Identify which cell holds the provided text, then report its (X, Y) central coordinate. 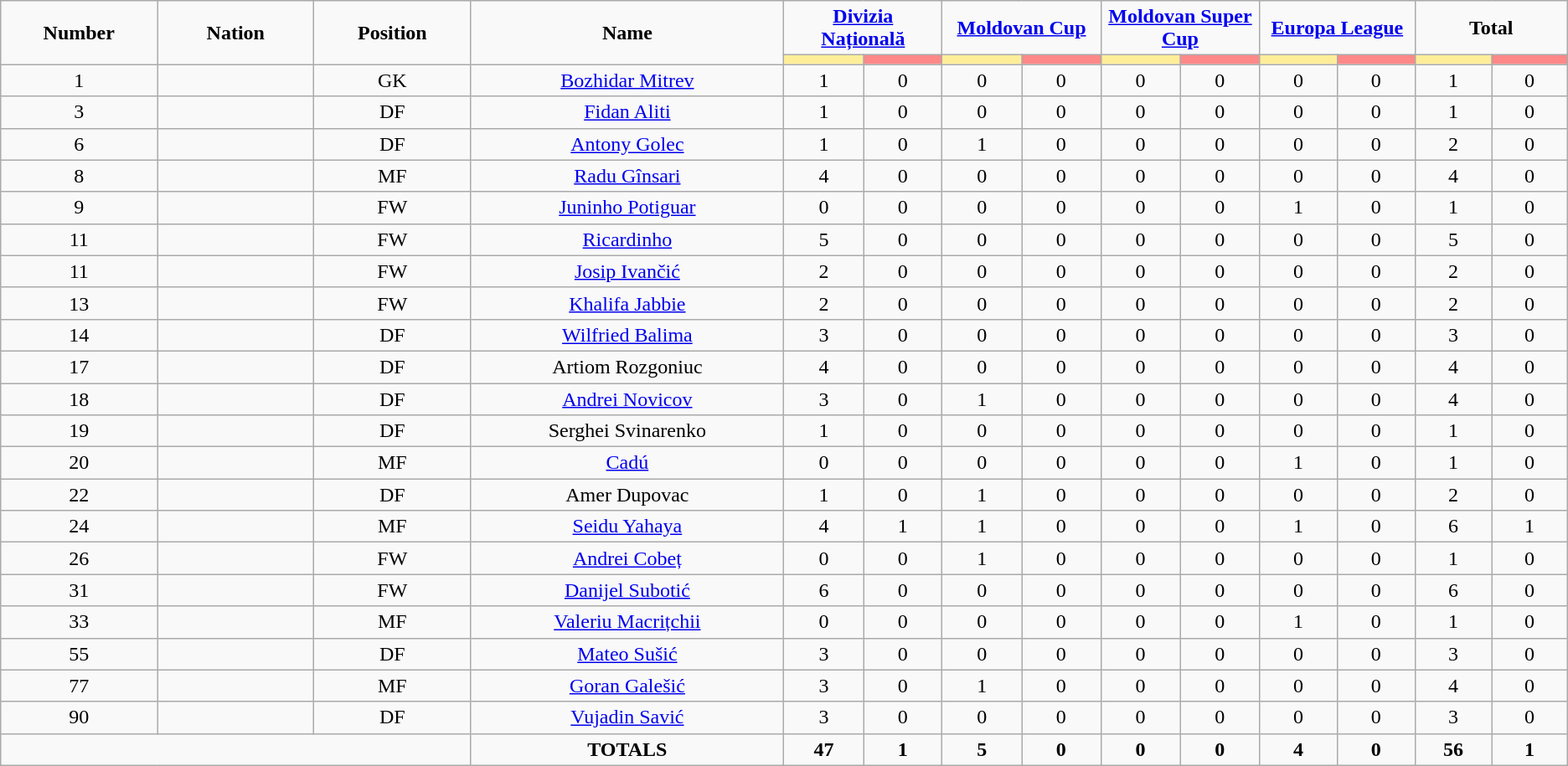
Goran Galešić (627, 686)
Vujadin Savić (627, 717)
Radu Gînsari (627, 176)
20 (79, 463)
Amer Dupovac (627, 495)
26 (79, 558)
Position (392, 33)
Serghei Svinarenko (627, 431)
Cadú (627, 463)
Wilfried Balima (627, 335)
Andrei Novicov (627, 399)
8 (79, 176)
56 (1453, 749)
14 (79, 335)
Moldovan Cup (1022, 28)
13 (79, 303)
17 (79, 367)
24 (79, 527)
Bozhidar Mitrev (627, 80)
Danijel Subotić (627, 590)
31 (79, 590)
GK (392, 80)
Andrei Cobeț (627, 558)
Divizia Națională (863, 28)
77 (79, 686)
Josip Ivančić (627, 271)
Antony Golec (627, 144)
Name (627, 33)
18 (79, 399)
33 (79, 622)
TOTALS (627, 749)
9 (79, 208)
47 (824, 749)
55 (79, 654)
Number (79, 33)
Total (1491, 28)
Artiom Rozgoniuc (627, 367)
Valeriu Macrițchii (627, 622)
Fidan Aliti (627, 112)
Khalifa Jabbie (627, 303)
Seidu Yahaya (627, 527)
Europa League (1337, 28)
Ricardinho (627, 239)
19 (79, 431)
90 (79, 717)
22 (79, 495)
Mateo Sušić (627, 654)
Juninho Potiguar (627, 208)
Moldovan Super Cup (1179, 28)
Nation (236, 33)
